Scan for the cell matching the given text and deliver its [x, y] coordinate at center. 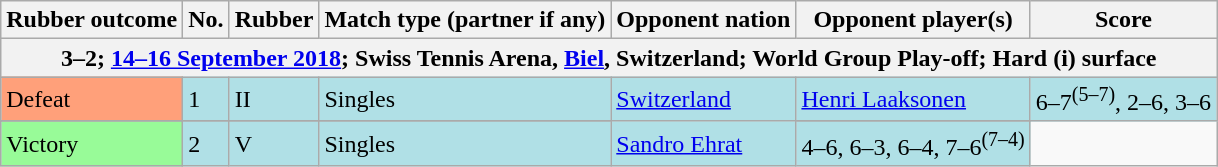
Match type (partner if any) [465, 20]
Rubber outcome [92, 20]
Victory [92, 144]
2 [206, 144]
II [274, 100]
Rubber [274, 20]
Sandro Ehrat [704, 144]
6–7(5–7), 2–6, 3–6 [1123, 100]
Opponent nation [704, 20]
Switzerland [704, 100]
Henri Laaksonen [913, 100]
No. [206, 20]
4–6, 6–3, 6–4, 7–6(7–4) [913, 144]
Score [1123, 20]
1 [206, 100]
Opponent player(s) [913, 20]
Defeat [92, 100]
3–2; 14–16 September 2018; Swiss Tennis Arena, Biel, Switzerland; World Group Play-off; Hard (i) surface [609, 58]
V [274, 144]
